Identify which cell holds the provided text, then report its [X, Y] central coordinate. 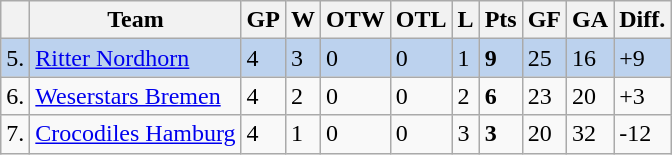
32 [590, 134]
-12 [642, 134]
25 [544, 58]
GA [590, 20]
Crocodiles Hamburg [136, 134]
GF [544, 20]
GP [263, 20]
L [466, 20]
Ritter Nordhorn [136, 58]
6. [16, 96]
OTL [421, 20]
OTW [356, 20]
Weserstars Bremen [136, 96]
Diff. [642, 20]
7. [16, 134]
6 [500, 96]
9 [500, 58]
Pts [500, 20]
+9 [642, 58]
W [302, 20]
Team [136, 20]
+3 [642, 96]
23 [544, 96]
5. [16, 58]
16 [590, 58]
